Locate the cell with the specified text and output its [x, y] center coordinate. 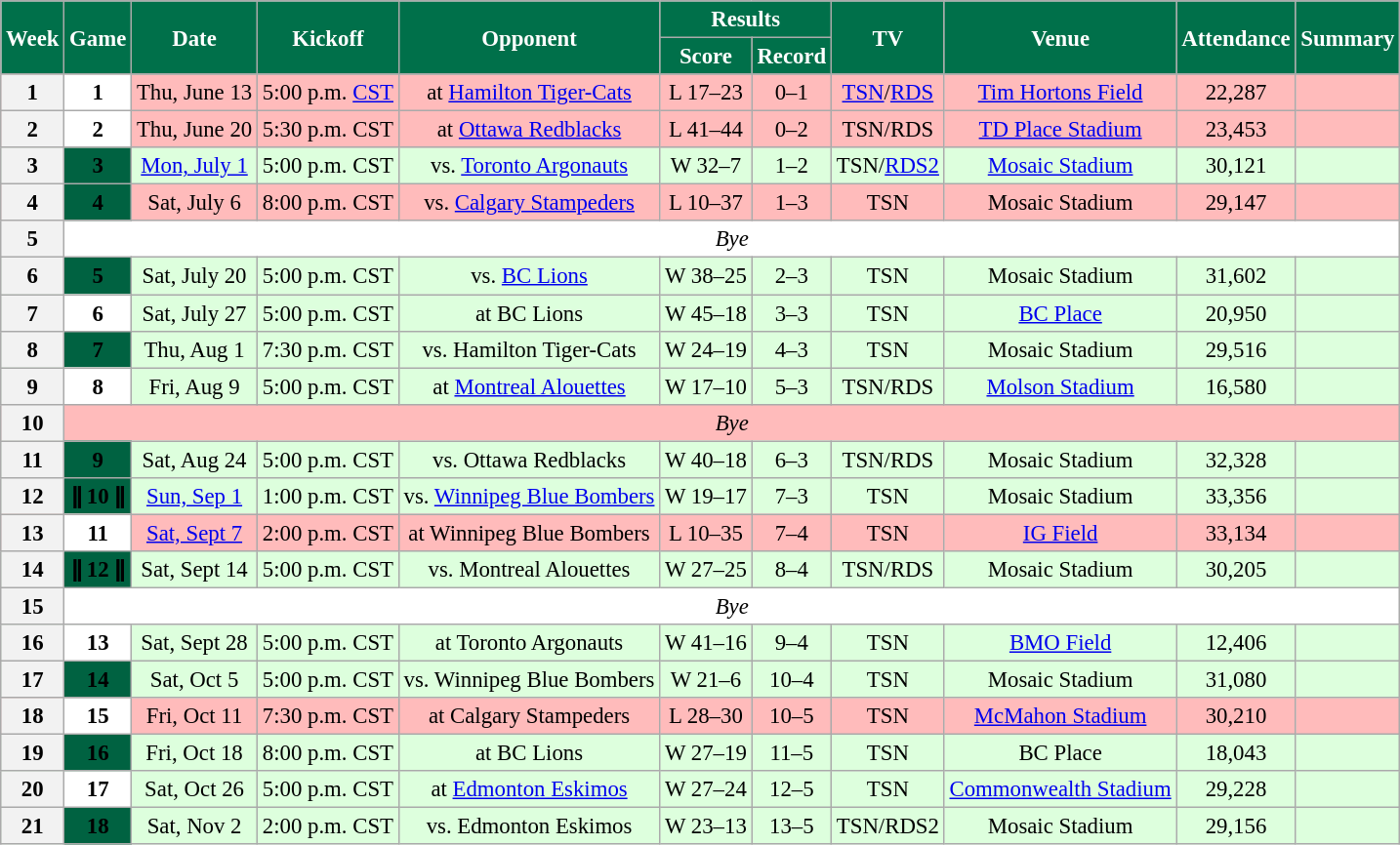
vs. Edmonton Eskimos [529, 826]
3–3 [791, 313]
32,328 [1236, 460]
1:00 p.m. CST [328, 497]
Score [706, 57]
L 10–35 [706, 533]
31,602 [1236, 276]
W 27–24 [706, 789]
Venue [1060, 37]
5–3 [791, 386]
vs. BC Lions [529, 276]
Opponent [529, 37]
Sat, Aug 24 [195, 460]
33,134 [1236, 533]
W 21–6 [706, 680]
16,580 [1236, 386]
vs. Calgary Stampeders [529, 203]
33,356 [1236, 497]
Mon, July 1 [195, 166]
5:30 p.m. CST [328, 130]
Sat, Sept 7 [195, 533]
31,080 [1236, 680]
W 41–16 [706, 643]
10–5 [791, 716]
Sat, Sept 14 [195, 570]
W 32–7 [706, 166]
McMahon Stadium [1060, 716]
vs. Ottawa Redblacks [529, 460]
11–5 [791, 753]
L 17–23 [706, 93]
at Calgary Stampeders [529, 716]
8–4 [791, 570]
Sat, Sept 28 [195, 643]
7–4 [791, 533]
30,210 [1236, 716]
6–3 [791, 460]
Sat, July 27 [195, 313]
12 [33, 497]
23,453 [1236, 130]
L 41–44 [706, 130]
Results [746, 20]
W 27–19 [706, 753]
10 [33, 422]
IG Field [1060, 533]
Summary [1347, 37]
Fri, Oct 18 [195, 753]
12–5 [791, 789]
30,205 [1236, 570]
12,406 [1236, 643]
at Montreal Alouettes [529, 386]
at Ottawa Redblacks [529, 130]
Thu, June 13 [195, 93]
vs. Toronto Argonauts [529, 166]
0–2 [791, 130]
Sun, Sep 1 [195, 497]
at Edmonton Eskimos [529, 789]
Kickoff [328, 37]
20 [33, 789]
Game [98, 37]
1–3 [791, 203]
19 [33, 753]
L 28–30 [706, 716]
22,287 [1236, 93]
10–4 [791, 680]
18,043 [1236, 753]
Thu, Aug 1 [195, 349]
ǁ 10 ǁ [98, 497]
1–2 [791, 166]
Fri, Aug 9 [195, 386]
BMO Field [1060, 643]
at Winnipeg Blue Bombers [529, 533]
Week [33, 37]
29,156 [1236, 826]
W 24–19 [706, 349]
Thu, June 20 [195, 130]
Commonwealth Stadium [1060, 789]
W 38–25 [706, 276]
29,147 [1236, 203]
Attendance [1236, 37]
TV [888, 37]
0–1 [791, 93]
W 40–18 [706, 460]
29,516 [1236, 349]
W 27–25 [706, 570]
at Toronto Argonauts [529, 643]
W 17–10 [706, 386]
13–5 [791, 826]
Molson Stadium [1060, 386]
29,228 [1236, 789]
W 45–18 [706, 313]
vs. Hamilton Tiger-Cats [529, 349]
L 10–37 [706, 203]
W 23–13 [706, 826]
W 19–17 [706, 497]
Sat, Oct 26 [195, 789]
21 [33, 826]
Sat, Nov 2 [195, 826]
Sat, Oct 5 [195, 680]
9–4 [791, 643]
4–3 [791, 349]
Date [195, 37]
Record [791, 57]
Fri, Oct 11 [195, 716]
at Hamilton Tiger-Cats [529, 93]
Tim Hortons Field [1060, 93]
2–3 [791, 276]
vs. Montreal Alouettes [529, 570]
Sat, July 6 [195, 203]
30,121 [1236, 166]
ǁ 12 ǁ [98, 570]
20,950 [1236, 313]
Sat, July 20 [195, 276]
TD Place Stadium [1060, 130]
7–3 [791, 497]
